Return [X, Y] of the center of cell containing provided text 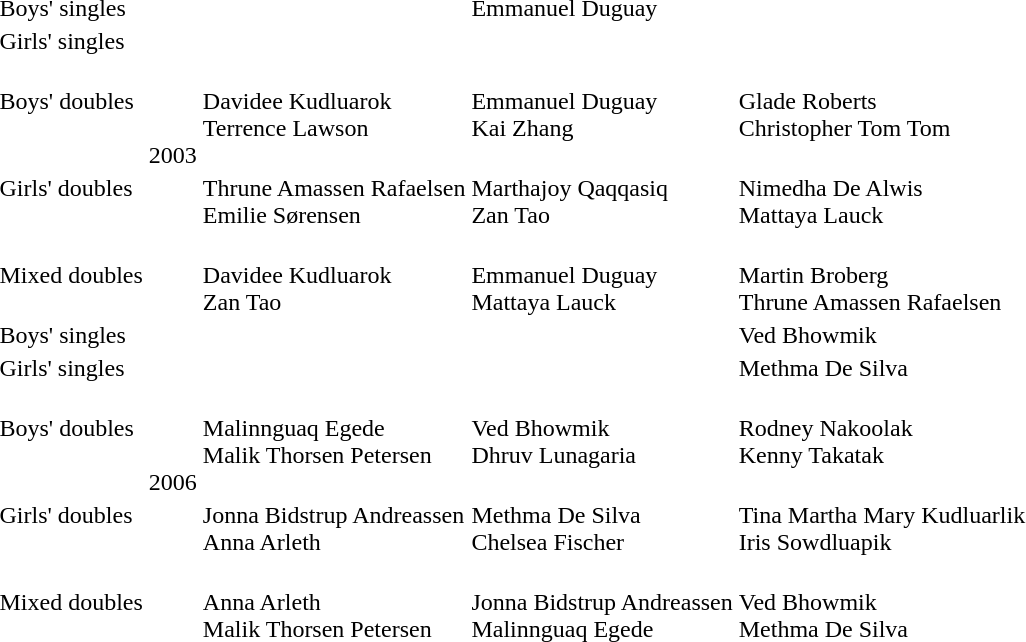
Emmanuel DuguayKai Zhang [602, 101]
Nimedha De AlwisMattaya Lauck [882, 188]
Glade RobertsChristopher Tom Tom [882, 101]
Martin BrobergThrune Amassen Rafaelsen [882, 275]
Emmanuel DuguayMattaya Lauck [602, 275]
Jonna Bidstrup AndreassenAnna Arleth [334, 515]
Malinnguaq EgedeMalik Thorsen Petersen [334, 428]
Marthajoy QaqqasiqZan Tao [602, 188]
Tina Martha Mary KudluarlikIris Sowdluapik [882, 515]
Thrune Amassen RafaelsenEmilie Sørensen [334, 188]
Methma De Silva [882, 368]
Davidee KudluarokZan Tao [334, 275]
Ved BhowmikDhruv Lunagaria [602, 428]
Davidee KudluarokTerrence Lawson [334, 101]
Rodney NakoolakKenny Takatak [882, 428]
Ved Bhowmik [882, 335]
Methma De SilvaChelsea Fischer [602, 515]
